Scan for the cell matching the given text and deliver its [X, Y] coordinate at center. 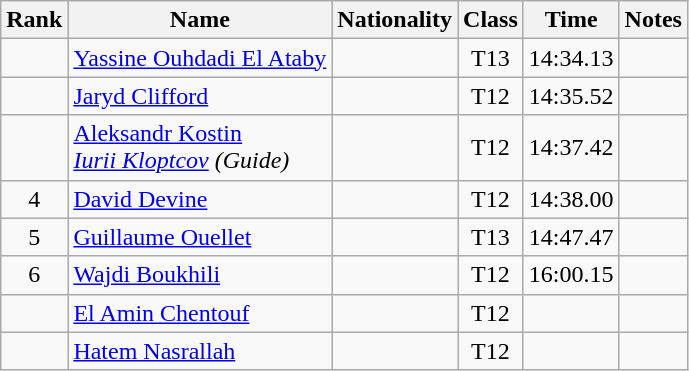
14:38.00 [571, 199]
14:37.42 [571, 148]
Rank [34, 20]
Jaryd Clifford [200, 96]
El Amin Chentouf [200, 313]
Wajdi Boukhili [200, 275]
Notes [653, 20]
4 [34, 199]
Class [491, 20]
14:47.47 [571, 237]
16:00.15 [571, 275]
6 [34, 275]
14:35.52 [571, 96]
14:34.13 [571, 58]
Guillaume Ouellet [200, 237]
5 [34, 237]
Aleksandr KostinIurii Kloptcov (Guide) [200, 148]
Name [200, 20]
Nationality [395, 20]
David Devine [200, 199]
Yassine Ouhdadi El Ataby [200, 58]
Hatem Nasrallah [200, 351]
Time [571, 20]
